Detect which cell encompasses the target text, then output its [X, Y] center coordinate. 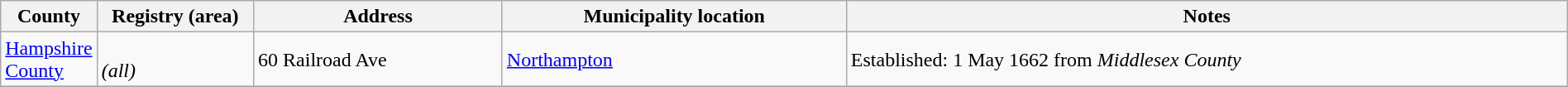
County [49, 17]
Hampshire County [49, 60]
(all) [175, 60]
Notes [1207, 17]
Registry (area) [175, 17]
Northampton [674, 60]
Address [379, 17]
Established: 1 May 1662 from Middlesex County [1207, 60]
60 Railroad Ave [379, 60]
Municipality location [674, 17]
